Return the (x, y) coordinate for the center point of the cell that contains the specified text.  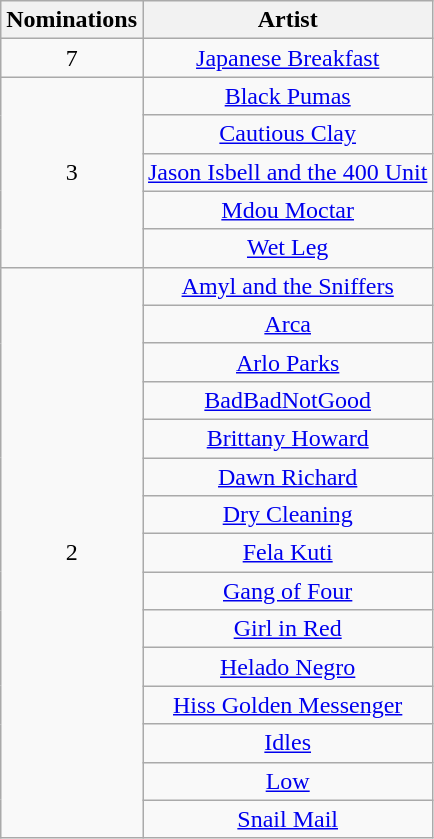
Idles (287, 743)
Mdou Moctar (287, 210)
Artist (287, 20)
Wet Leg (287, 248)
Helado Negro (287, 667)
Hiss Golden Messenger (287, 705)
Fela Kuti (287, 553)
BadBadNotGood (287, 400)
Dawn Richard (287, 477)
Jason Isbell and the 400 Unit (287, 172)
2 (72, 552)
3 (72, 172)
Low (287, 781)
7 (72, 58)
Black Pumas (287, 96)
Cautious Clay (287, 134)
Japanese Breakfast (287, 58)
Nominations (72, 20)
Snail Mail (287, 819)
Brittany Howard (287, 438)
Arca (287, 324)
Girl in Red (287, 629)
Dry Cleaning (287, 515)
Amyl and the Sniffers (287, 286)
Gang of Four (287, 591)
Arlo Parks (287, 362)
